Determine the (x, y) coordinate at the center of the cell enclosing the given text.  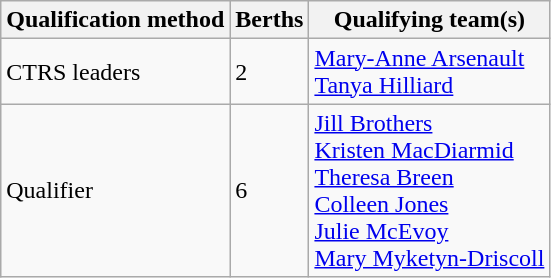
Berths (270, 20)
Qualifier (116, 190)
Jill Brothers Kristen MacDiarmid Theresa Breen Colleen Jones Julie McEvoy Mary Myketyn-Driscoll (430, 190)
Qualification method (116, 20)
Qualifying team(s) (430, 20)
Mary-Anne Arsenault Tanya Hilliard (430, 72)
CTRS leaders (116, 72)
6 (270, 190)
2 (270, 72)
